Return [x, y] of the center of cell containing provided text 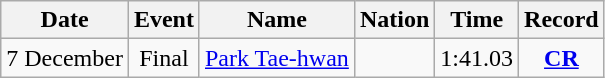
CR [562, 58]
1:41.03 [477, 58]
Park Tae-hwan [276, 58]
Date [65, 20]
Event [164, 20]
Name [276, 20]
Record [562, 20]
Nation [394, 20]
Final [164, 58]
Time [477, 20]
7 December [65, 58]
